Capture the cell that displays the provided text and extract its (X, Y) central coordinate. 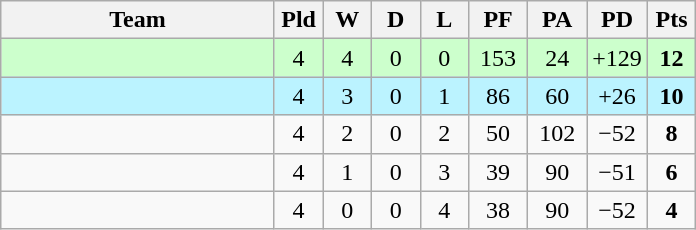
50 (498, 134)
39 (498, 172)
PF (498, 20)
PA (558, 20)
153 (498, 58)
6 (672, 172)
Team (138, 20)
10 (672, 96)
24 (558, 58)
L (444, 20)
PD (618, 20)
38 (498, 210)
+26 (618, 96)
60 (558, 96)
12 (672, 58)
Pts (672, 20)
+129 (618, 58)
102 (558, 134)
−51 (618, 172)
D (396, 20)
8 (672, 134)
Pld (298, 20)
W (348, 20)
86 (498, 96)
